Provide the (x, y) coordinate of the cell's center where the given text is located.  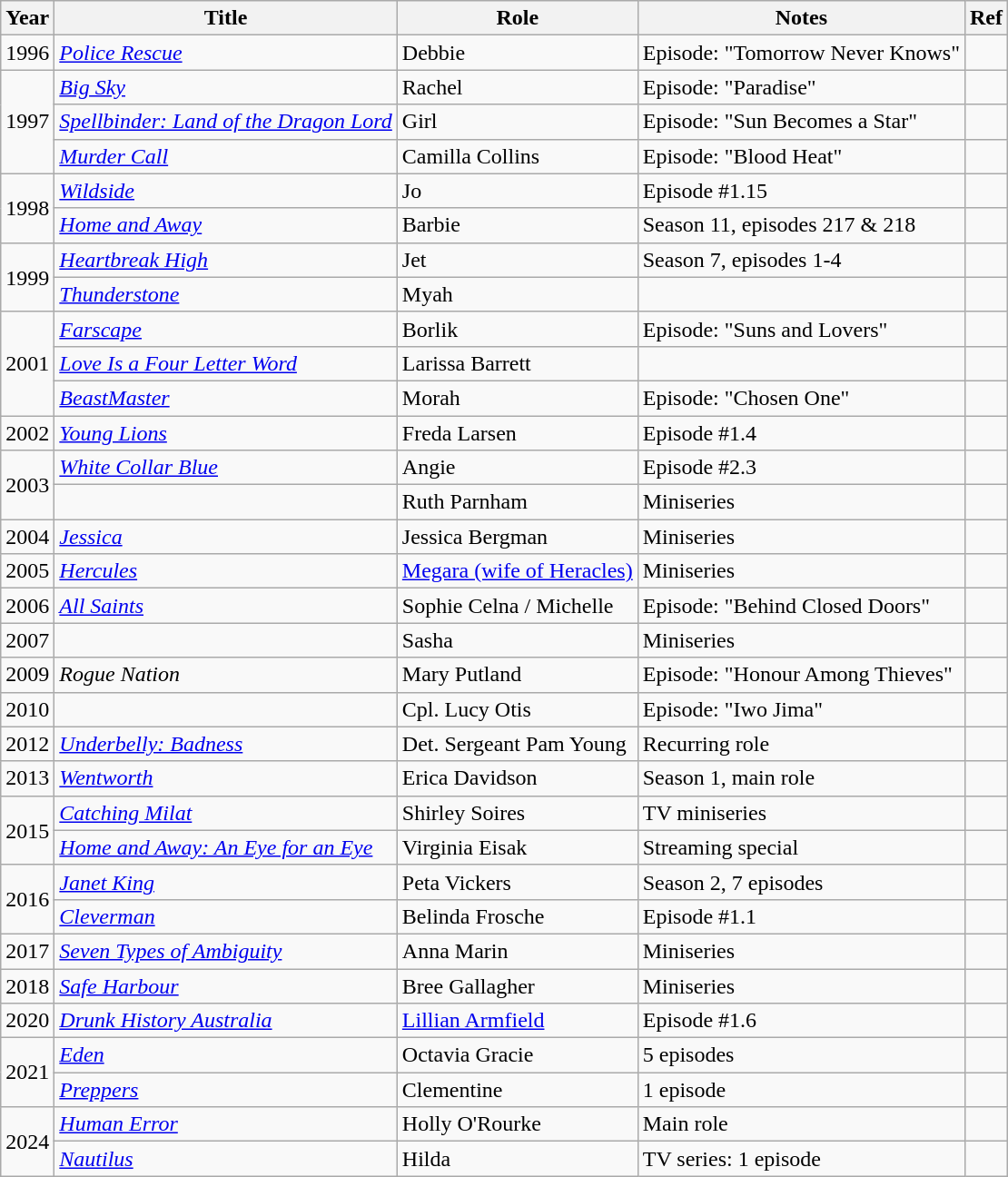
Clementine (518, 1090)
Ruth Parnham (518, 502)
Cleverman (226, 916)
Jessica (226, 537)
2013 (27, 778)
Season 1, main role (801, 778)
Angie (518, 468)
Streaming special (801, 847)
Barbie (518, 225)
2004 (27, 537)
Notes (801, 18)
Wildside (226, 191)
Shirley Soires (518, 813)
Preppers (226, 1090)
Episode: "Blood Heat" (801, 156)
Megara (wife of Heracles) (518, 571)
Ref (986, 18)
Human Error (226, 1124)
Bree Gallagher (518, 985)
Hercules (226, 571)
Episode #1.15 (801, 191)
Season 2, 7 episodes (801, 882)
Drunk History Australia (226, 1021)
Title (226, 18)
2021 (27, 1073)
1997 (27, 122)
Role (518, 18)
Season 11, episodes 217 & 218 (801, 225)
Episode #1.6 (801, 1021)
2002 (27, 433)
Rogue Nation (226, 675)
2018 (27, 985)
1998 (27, 208)
Heartbreak High (226, 260)
Episode #1.4 (801, 433)
Spellbinder: Land of the Dragon Lord (226, 122)
Rachel (518, 87)
Belinda Frosche (518, 916)
Det. Sergeant Pam Young (518, 744)
Episode: "Sun Becomes a Star" (801, 122)
1996 (27, 53)
TV series: 1 episode (801, 1159)
Hilda (518, 1159)
2016 (27, 899)
Year (27, 18)
Safe Harbour (226, 985)
Erica Davidson (518, 778)
Sophie Celna / Michelle (518, 606)
Anna Marin (518, 951)
2010 (27, 709)
Episode: "Suns and Lovers" (801, 329)
Episode: "Paradise" (801, 87)
5 episodes (801, 1055)
1999 (27, 277)
2007 (27, 640)
2001 (27, 363)
2006 (27, 606)
Murder Call (226, 156)
Main role (801, 1124)
Morah (518, 398)
Debbie (518, 53)
Episode: "Chosen One" (801, 398)
Holly O'Rourke (518, 1124)
Seven Types of Ambiguity (226, 951)
Episode #1.1 (801, 916)
Peta Vickers (518, 882)
Cpl. Lucy Otis (518, 709)
Home and Away: An Eye for an Eye (226, 847)
Underbelly: Badness (226, 744)
Jet (518, 260)
2015 (27, 830)
Episode: "Behind Closed Doors" (801, 606)
BeastMaster (226, 398)
2012 (27, 744)
Larissa Barrett (518, 363)
2009 (27, 675)
Jo (518, 191)
Episode: "Honour Among Thieves" (801, 675)
Mary Putland (518, 675)
Episode #2.3 (801, 468)
Wentworth (226, 778)
1 episode (801, 1090)
Myah (518, 294)
Home and Away (226, 225)
Octavia Gracie (518, 1055)
Young Lions (226, 433)
Virginia Eisak (518, 847)
Freda Larsen (518, 433)
Episode: "Iwo Jima" (801, 709)
Sasha (518, 640)
Borlik (518, 329)
Farscape (226, 329)
Season 7, episodes 1-4 (801, 260)
Catching Milat (226, 813)
TV miniseries (801, 813)
Love Is a Four Letter Word (226, 363)
2020 (27, 1021)
2017 (27, 951)
2005 (27, 571)
Police Rescue (226, 53)
Big Sky (226, 87)
Eden (226, 1055)
All Saints (226, 606)
Camilla Collins (518, 156)
2024 (27, 1142)
Jessica Bergman (518, 537)
Thunderstone (226, 294)
Girl (518, 122)
Nautilus (226, 1159)
Episode: "Tomorrow Never Knows" (801, 53)
White Collar Blue (226, 468)
2003 (27, 485)
Janet King (226, 882)
Lillian Armfield (518, 1021)
Recurring role (801, 744)
